Scan for the cell matching the given text and deliver its [x, y] coordinate at center. 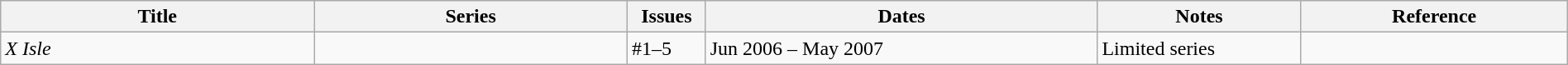
Title [157, 17]
Dates [901, 17]
Notes [1199, 17]
Jun 2006 – May 2007 [901, 48]
Limited series [1199, 48]
Reference [1434, 17]
X Isle [157, 48]
Issues [667, 17]
Series [471, 17]
#1–5 [667, 48]
